Determine the [X, Y] coordinate at the center of the cell enclosing the given text.  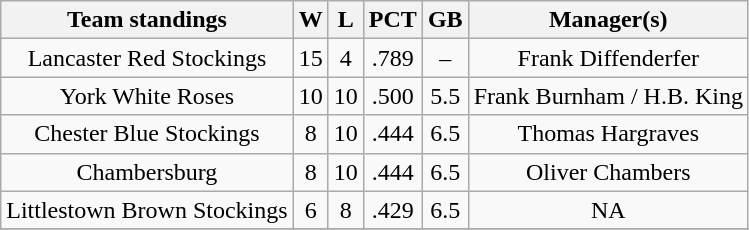
15 [310, 58]
PCT [392, 20]
Thomas Hargraves [608, 134]
.500 [392, 96]
.789 [392, 58]
Oliver Chambers [608, 172]
Chambersburg [147, 172]
5.5 [445, 96]
NA [608, 210]
Frank Burnham / H.B. King [608, 96]
Chester Blue Stockings [147, 134]
Frank Diffenderfer [608, 58]
Team standings [147, 20]
York White Roses [147, 96]
W [310, 20]
6 [310, 210]
Littlestown Brown Stockings [147, 210]
4 [346, 58]
Lancaster Red Stockings [147, 58]
L [346, 20]
GB [445, 20]
.429 [392, 210]
– [445, 58]
Manager(s) [608, 20]
